Scan for the cell matching the given text and deliver its (X, Y) coordinate at center. 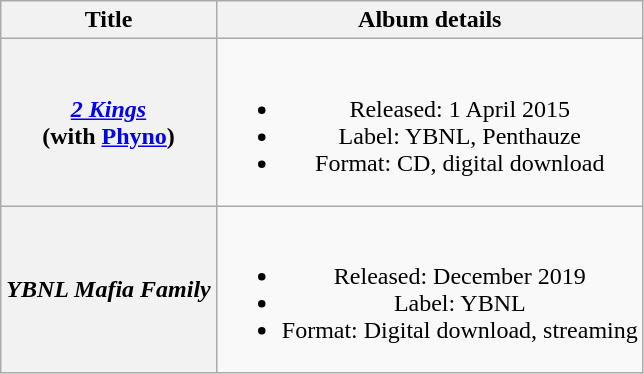
Released: December 2019Label: YBNLFormat: Digital download, streaming (430, 290)
Title (109, 20)
Released: 1 April 2015Label: YBNL, PenthauzeFormat: CD, digital download (430, 122)
Album details (430, 20)
YBNL Mafia Family (109, 290)
2 Kings(with Phyno) (109, 122)
